Detect which cell encompasses the target text, then output its (x, y) center coordinate. 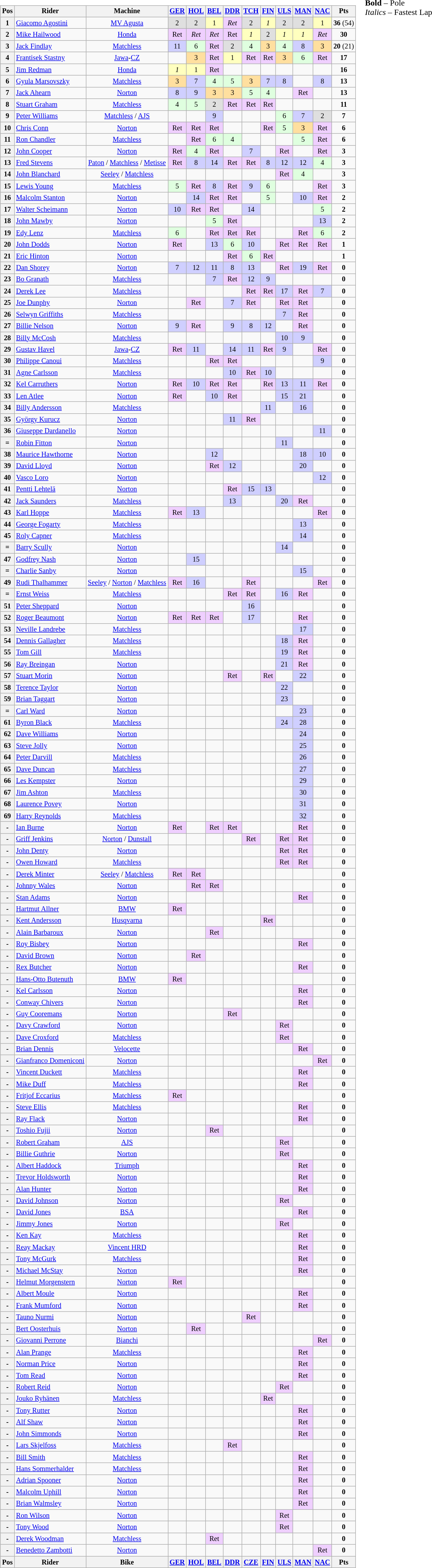
Hans-Otto Butenuth (50, 979)
George Fogarty (50, 525)
41 (7, 490)
Peter Sheppard (50, 606)
Tom Read (50, 1375)
Seeley / Norton / Matchless (127, 583)
Ray Breingan (50, 664)
Dennis Gallagher (50, 641)
Norton / Dunstall (127, 839)
Billie Nelson (50, 326)
Tony McGurk (50, 1259)
Steve Ellis (50, 1107)
Machine (127, 11)
Roger Beaumont (50, 618)
66 (7, 781)
Joe Dunphy (50, 303)
Triumph (127, 1166)
Albert Haddock (50, 1166)
59 (7, 699)
Barry Scully (50, 548)
Mike Hailwood (50, 35)
39 (7, 466)
Godfrey Nash (50, 559)
Velocette (127, 1049)
43 (7, 513)
Fred Stevens (50, 163)
63 (7, 746)
Gustav Havel (50, 350)
Stuart Graham (50, 105)
Ron Chandler (50, 140)
Frank Mumford (50, 1305)
44 (7, 525)
György Kurucz (50, 420)
Jack Findlay (50, 46)
Billy Andersson (50, 408)
Conway Chivers (50, 1002)
Husqvarna (127, 921)
Dave Williams (50, 734)
Jim Redman (50, 70)
Selwyn Griffiths (50, 315)
Walter Scheimann (50, 210)
Dave Croxford (50, 1037)
Bianchi (127, 1340)
David Johnson (50, 1201)
Ernst Weiss (50, 594)
John Mawby (50, 221)
Trevor Holdsworth (50, 1177)
Robin Fitton (50, 443)
57 (7, 676)
33 (7, 396)
Roly Capner (50, 536)
Bike (127, 1562)
Giovanni Perrone (50, 1340)
58 (7, 688)
Tom Gill (50, 653)
Alan Prange (50, 1352)
Derek Minter (50, 874)
Alain Barbaroux (50, 932)
67 (7, 793)
AJS (127, 1142)
Roy Bisbey (50, 944)
Hans Sommerhalder (50, 1469)
Brian Taggart (50, 699)
John Cooper (50, 151)
Laurence Povey (50, 804)
Hartmut Allner (50, 909)
Jimmy Jones (50, 1224)
Rex Butcher (50, 967)
Harry Reynolds (50, 816)
Toshio Fujii (50, 1131)
Fritjof Eccarius (50, 1096)
BSA (127, 1212)
Johnny Wales (50, 886)
Tony Rutter (50, 1410)
Bill Smith (50, 1457)
Paton / Matchless / Metisse (127, 163)
Helmut Morgenstern (50, 1282)
53 (7, 629)
Albert Moule (50, 1294)
Dave Duncan (50, 769)
John Dodds (50, 245)
56 (7, 664)
69 (7, 816)
John Blanchard (50, 175)
Vasco Loro (50, 478)
Eric Hinton (50, 256)
36 (7, 431)
45 (7, 536)
Vincent Duckett (50, 1072)
38 (7, 455)
Derek Woodman (50, 1539)
MV Agusta (127, 23)
Kel Carlsson (50, 991)
Terence Taylor (50, 688)
Lars Skjelfoss (50, 1445)
Agne Carlsson (50, 373)
Robert Graham (50, 1142)
Malcolm Uphill (50, 1492)
65 (7, 769)
Carl Ward (50, 711)
Len Atlee (50, 396)
Les Kempster (50, 781)
Chris Conn (50, 128)
Guy Cooremans (50, 1014)
Benedetto Zambotti (50, 1550)
Davy Crawford (50, 1026)
Adrian Spooner (50, 1480)
Kel Carruthers (50, 385)
Gianfranco Domeniconi (50, 1061)
John Simmonds (50, 1434)
Neville Landrebe (50, 629)
64 (7, 758)
Reay Mackay (50, 1247)
35 (7, 420)
42 (7, 501)
Ron Wilson (50, 1515)
Bo Granath (50, 280)
Stuart Morin (50, 676)
Rudi Thalhammer (50, 583)
68 (7, 804)
Brian Walmsley (50, 1504)
Matchless / AJS (127, 116)
Alan Hunter (50, 1189)
Norman Price (50, 1364)
Ray Flack (50, 1119)
Frantisek Stastny (50, 58)
Dan Shorey (50, 268)
Billy McCosh (50, 338)
Jack Saunders (50, 501)
Lewis Young (50, 186)
Steve Jolly (50, 746)
51 (7, 606)
Kent Andersson (50, 921)
Michael McStay (50, 1271)
Philippe Canoui (50, 361)
Griff Jenkins (50, 839)
John Denty (50, 851)
40 (7, 478)
Robert Reid (50, 1387)
Ian Burne (50, 828)
Tony Wood (50, 1527)
Ken Kay (50, 1236)
55 (7, 653)
Jim Ashton (50, 793)
61 (7, 723)
47 (7, 559)
Tauno Nurmi (50, 1317)
David Brown (50, 956)
Billie Guthrie (50, 1154)
Malcolm Stanton (50, 198)
Maurice Hawthorne (50, 455)
Karl Hoppe (50, 513)
David Jones (50, 1212)
36 (54) (343, 23)
Brian Dennis (50, 1049)
Owen Howard (50, 863)
Derek Lee (50, 291)
CZE (251, 1562)
Byron Black (50, 723)
Charlie Sanby (50, 571)
Peter Darvill (50, 758)
54 (7, 641)
62 (7, 734)
Jouko Ryhänen (50, 1399)
Edy Lenz (50, 233)
Giuseppe Dardanello (50, 431)
20 (21) (343, 46)
49 (7, 583)
Peter Williams (50, 116)
Jack Ahearn (50, 93)
Stan Adams (50, 898)
TCH (251, 11)
Pentti Lehtelä (50, 490)
Giacomo Agostini (50, 23)
Vincent HRD (127, 1247)
Gyula Marsovszky (50, 81)
Alf Shaw (50, 1422)
David Lloyd (50, 466)
Mike Duff (50, 1084)
34 (7, 408)
52 (7, 618)
Bert Oosterhuis (50, 1329)
